Capture the cell that displays the provided text and extract its (X, Y) central coordinate. 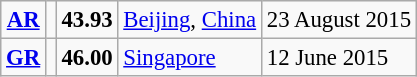
Singapore (190, 58)
Beijing, China (190, 20)
23 August 2015 (338, 20)
GR (24, 58)
AR (24, 20)
12 June 2015 (338, 58)
46.00 (87, 58)
43.93 (87, 20)
